Pinpoint the cell where the given text exists, returning its [x, y] midpoint coordinate. 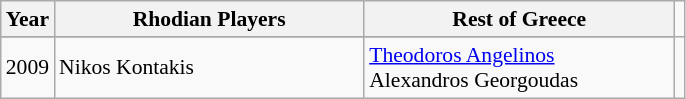
Nikos Kontakis [209, 68]
2009 [28, 68]
Theodoros Angelinos Alexandros Georgoudas [519, 68]
Rest of Greece [519, 19]
Year [28, 19]
Rhodian Players [209, 19]
